Search for the cell housing the specified text and yield its [x, y] center coordinate. 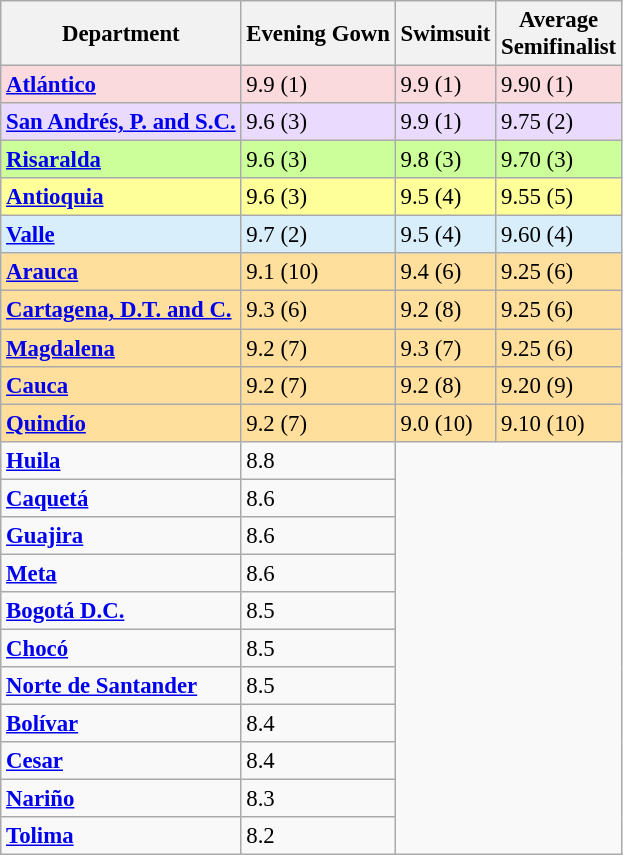
Cesar [121, 761]
Arauca [121, 273]
Valle [121, 235]
9.1 (10) [318, 273]
9.4 (6) [445, 273]
8.2 [318, 836]
AverageSemifinalist [559, 34]
Antioquia [121, 197]
9.60 (4) [559, 235]
Magdalena [121, 348]
9.90 (1) [559, 85]
9.10 (10) [559, 423]
Caquetá [121, 498]
8.3 [318, 799]
Huila [121, 460]
9.70 (3) [559, 160]
San Andrés, P. and S.C. [121, 122]
Cauca [121, 385]
9.55 (5) [559, 197]
Tolima [121, 836]
Cartagena, D.T. and C. [121, 310]
9.20 (9) [559, 385]
8.8 [318, 460]
Nariño [121, 799]
Chocó [121, 648]
9.75 (2) [559, 122]
Department [121, 34]
Bogotá D.C. [121, 611]
Meta [121, 573]
Risaralda [121, 160]
Evening Gown [318, 34]
9.8 (3) [445, 160]
Norte de Santander [121, 686]
9.0 (10) [445, 423]
Swimsuit [445, 34]
Guajira [121, 536]
9.3 (6) [318, 310]
9.3 (7) [445, 348]
9.7 (2) [318, 235]
Atlántico [121, 85]
Quindío [121, 423]
Bolívar [121, 724]
